Scan for the cell matching the given text and deliver its [X, Y] coordinate at center. 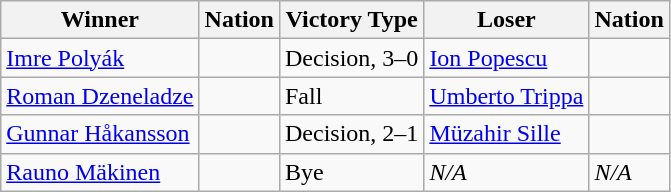
Roman Dzeneladze [100, 96]
Müzahir Sille [506, 134]
Loser [506, 20]
Rauno Mäkinen [100, 172]
Bye [351, 172]
Umberto Trippa [506, 96]
Decision, 3–0 [351, 58]
Victory Type [351, 20]
Winner [100, 20]
Fall [351, 96]
Ion Popescu [506, 58]
Decision, 2–1 [351, 134]
Imre Polyák [100, 58]
Gunnar Håkansson [100, 134]
